Extract the (X, Y) coordinate from the center of the cell holding the provided text.  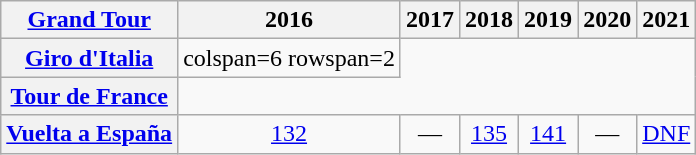
DNF (666, 134)
2016 (290, 20)
2018 (488, 20)
141 (548, 134)
2019 (548, 20)
2020 (608, 20)
2021 (666, 20)
2017 (430, 20)
135 (488, 134)
132 (290, 134)
colspan=6 rowspan=2 (290, 58)
Tour de France (90, 96)
Giro d'Italia (90, 58)
Grand Tour (90, 20)
Vuelta a España (90, 134)
